Extract the [x, y] coordinate from the center of the cell holding the provided text.  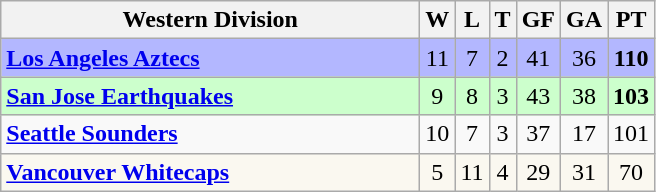
31 [584, 172]
Vancouver Whitecaps [210, 172]
36 [584, 58]
103 [632, 96]
38 [584, 96]
GA [584, 20]
8 [472, 96]
43 [538, 96]
10 [438, 134]
W [438, 20]
Seattle Sounders [210, 134]
Western Division [210, 20]
San Jose Earthquakes [210, 96]
GF [538, 20]
70 [632, 172]
4 [502, 172]
101 [632, 134]
T [502, 20]
9 [438, 96]
17 [584, 134]
2 [502, 58]
5 [438, 172]
L [472, 20]
37 [538, 134]
29 [538, 172]
PT [632, 20]
Los Angeles Aztecs [210, 58]
110 [632, 58]
41 [538, 58]
